Output the [X, Y] coordinate of the center of the cell containing the given text.  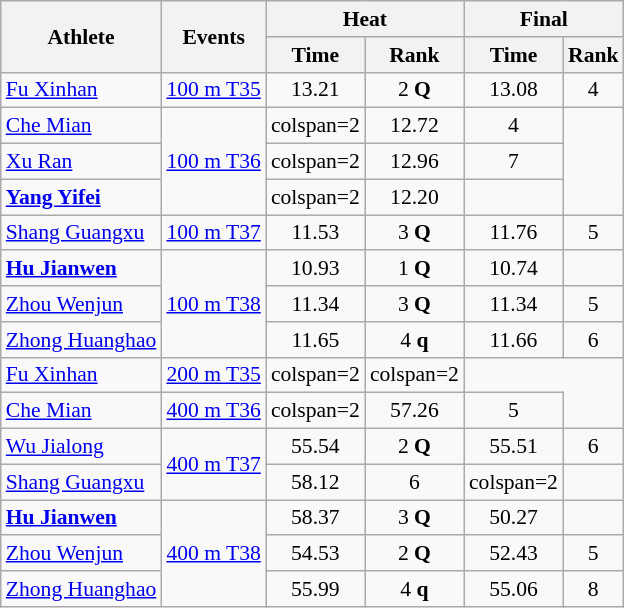
54.53 [316, 554]
100 m T37 [213, 233]
7 [514, 162]
57.26 [414, 411]
Events [213, 36]
100 m T35 [213, 90]
50.27 [514, 518]
11.66 [514, 340]
Yang Yifei [82, 197]
11.65 [316, 340]
1 Q [414, 269]
12.20 [414, 197]
400 m T37 [213, 464]
58.37 [316, 518]
52.43 [514, 554]
Athlete [82, 36]
13.08 [514, 90]
10.74 [514, 269]
55.54 [316, 447]
13.21 [316, 90]
100 m T38 [213, 304]
Final [544, 19]
Heat [365, 19]
58.12 [316, 482]
55.99 [316, 589]
11.76 [514, 233]
12.96 [414, 162]
11.53 [316, 233]
100 m T36 [213, 162]
55.06 [514, 589]
Xu Ran [82, 162]
200 m T35 [213, 375]
8 [594, 589]
400 m T38 [213, 554]
Wu Jialong [82, 447]
55.51 [514, 447]
12.72 [414, 126]
10.93 [316, 269]
400 m T36 [213, 411]
